Pinpoint the cell where the given text exists, returning its (x, y) midpoint coordinate. 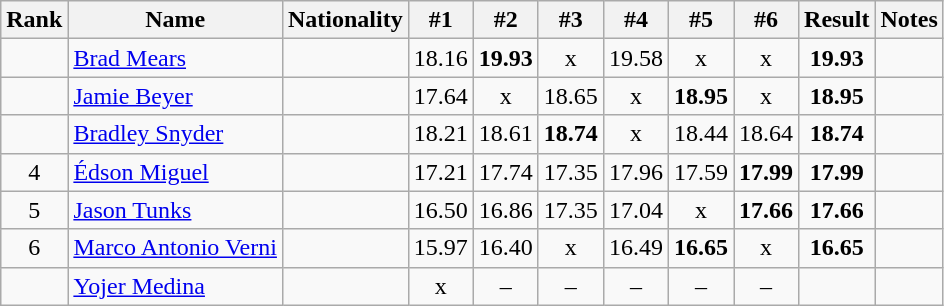
6 (34, 248)
18.61 (506, 134)
18.21 (440, 134)
19.58 (636, 58)
Jason Tunks (176, 210)
18.64 (766, 134)
18.65 (570, 96)
#4 (636, 20)
Édson Miguel (176, 172)
Notes (909, 20)
16.40 (506, 248)
Result (837, 20)
Rank (34, 20)
#5 (700, 20)
Jamie Beyer (176, 96)
Name (176, 20)
15.97 (440, 248)
#2 (506, 20)
18.16 (440, 58)
17.04 (636, 210)
17.96 (636, 172)
17.59 (700, 172)
16.49 (636, 248)
17.64 (440, 96)
17.21 (440, 172)
16.86 (506, 210)
#3 (570, 20)
16.50 (440, 210)
#6 (766, 20)
Bradley Snyder (176, 134)
5 (34, 210)
Nationality (345, 20)
Yojer Medina (176, 286)
#1 (440, 20)
18.44 (700, 134)
4 (34, 172)
17.74 (506, 172)
Brad Mears (176, 58)
Marco Antonio Verni (176, 248)
